Detect which cell encompasses the target text, then output its [x, y] center coordinate. 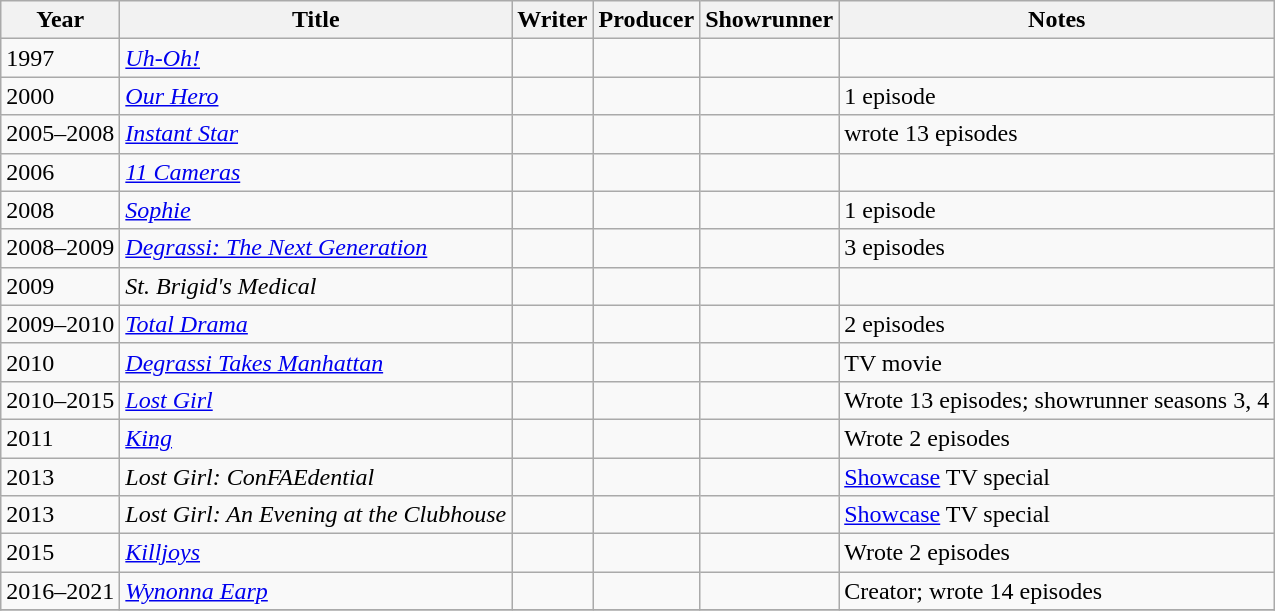
Our Hero [316, 96]
Title [316, 20]
Killjoys [316, 553]
2016–2021 [60, 591]
Notes [1057, 20]
wrote 13 episodes [1057, 134]
Sophie [316, 210]
Producer [646, 20]
TV movie [1057, 362]
Lost Girl: An Evening at the Clubhouse [316, 515]
Creator; wrote 14 episodes [1057, 591]
2011 [60, 438]
2009–2010 [60, 324]
Lost Girl [316, 400]
St. Brigid's Medical [316, 286]
2006 [60, 172]
Degrassi Takes Manhattan [316, 362]
Writer [552, 20]
2010–2015 [60, 400]
2015 [60, 553]
Wrote 13 episodes; showrunner seasons 3, 4 [1057, 400]
2009 [60, 286]
2008–2009 [60, 248]
Wynonna Earp [316, 591]
Total Drama [316, 324]
11 Cameras [316, 172]
2 episodes [1057, 324]
King [316, 438]
Lost Girl: ConFAEdential [316, 477]
Year [60, 20]
Uh-Oh! [316, 58]
2000 [60, 96]
1997 [60, 58]
2010 [60, 362]
2008 [60, 210]
2005–2008 [60, 134]
Instant Star [316, 134]
Degrassi: The Next Generation [316, 248]
3 episodes [1057, 248]
Showrunner [770, 20]
